Return [x, y] of the center of cell containing provided text 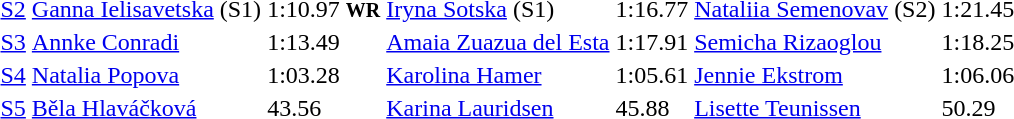
1:17.91 [652, 42]
Karolina Hamer [498, 75]
Semicha Rizaoglou [815, 42]
1:03.28 [324, 75]
1:13.49 [324, 42]
Jennie Ekstrom [815, 75]
Amaia Zuazua del Esta [498, 42]
1:05.61 [652, 75]
Natalia Popova [146, 75]
Annke Conradi [146, 42]
